Pinpoint the cell where the given text exists, returning its [x, y] midpoint coordinate. 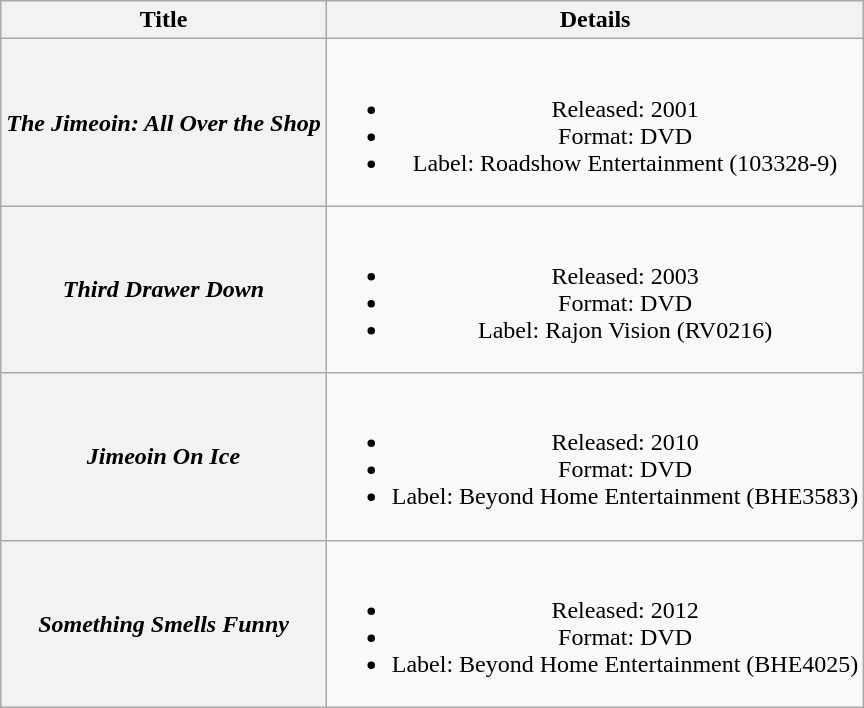
Details [595, 20]
Released: 2003Format: DVDLabel: Rajon Vision (RV0216) [595, 290]
Jimeoin On Ice [164, 456]
The Jimeoin: All Over the Shop [164, 122]
Something Smells Funny [164, 624]
Third Drawer Down [164, 290]
Released: 2010Format: DVDLabel: Beyond Home Entertainment (BHE3583) [595, 456]
Released: 2012Format: DVDLabel: Beyond Home Entertainment (BHE4025) [595, 624]
Title [164, 20]
Released: 2001Format: DVDLabel: Roadshow Entertainment (103328-9) [595, 122]
